Locate the cell with the specified text and output its (X, Y) center coordinate. 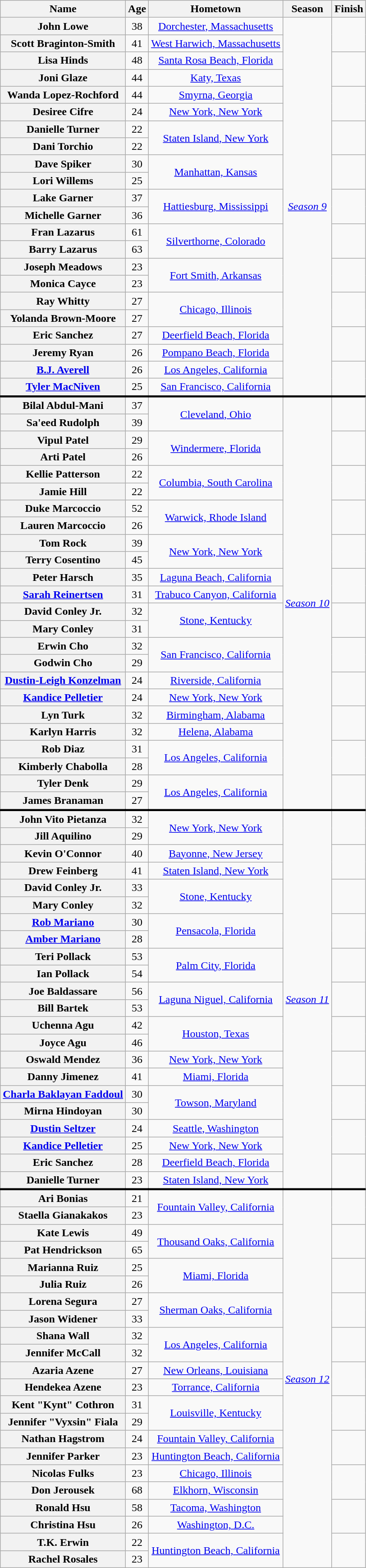
Don Jerousek (63, 1490)
Santa Rosa Beach, Florida (216, 60)
Tyler Denk (63, 784)
Fran Lazarus (63, 232)
Kimberly Chabolla (63, 766)
Mirna Hindoyan (63, 1111)
Windermere, Florida (216, 448)
Ari Bonias (63, 1198)
Sherman Oaks, California (216, 1310)
Pensacola, Florida (216, 931)
Season 10 (307, 603)
Julia Ruiz (63, 1284)
Azaria Azene (63, 1370)
Manhattan, Kansas (216, 172)
New Orleans, Louisiana (216, 1370)
Jason Widener (63, 1318)
Columbia, South Carolina (216, 482)
Smyrna, Georgia (216, 95)
Lauren Marcoccio (63, 526)
Wanda Lopez-Rochford (63, 95)
45 (137, 560)
Seattle, Washington (216, 1128)
Danny Jimenez (63, 1077)
Shana Wall (63, 1336)
Jennifer "Vyxsin" Fiala (63, 1422)
Drew Feinberg (63, 871)
Kevin O'Connor (63, 854)
Arti Patel (63, 457)
21 (137, 1198)
Towson, Maryland (216, 1103)
Katy, Texas (216, 78)
Amber Mariano (63, 939)
Yolanda Brown-Moore (63, 318)
Duke Marcoccio (63, 509)
Season (307, 9)
68 (137, 1490)
Oswald Mendez (63, 1060)
58 (137, 1508)
40 (137, 854)
42 (137, 1025)
Michelle Garner (63, 215)
Lorena Segura (63, 1301)
Hendekea Azene (63, 1387)
Pat Hendrickson (63, 1250)
Rachel Rosales (63, 1559)
Pompano Beach, Florida (216, 353)
38 (137, 26)
Torrance, California (216, 1387)
Karlyn Harris (63, 732)
Cleveland, Ohio (216, 414)
Terry Cosentino (63, 560)
Marianna Ruiz (63, 1267)
49 (137, 1233)
65 (137, 1250)
46 (137, 1042)
Joyce Agu (63, 1042)
Sarah Reinertsen (63, 594)
Washington, D.C. (216, 1525)
Christina Hsu (63, 1525)
Tacoma, Washington (216, 1508)
Palm City, Florida (216, 965)
Dorchester, Massachusetts (216, 26)
James Branaman (63, 801)
John Lowe (63, 26)
63 (137, 250)
Kent "Kynt" Cothron (63, 1405)
48 (137, 60)
Laguna Beach, California (216, 577)
Riverside, California (216, 680)
Dustin Seltzer (63, 1128)
Joe Baldassare (63, 991)
Jill Aquilino (63, 836)
West Harwich, Massachusetts (216, 43)
Erwin Cho (63, 646)
Season 11 (307, 999)
Lori Willems (63, 181)
Tom Rock (63, 543)
Elkhorn, Wisconsin (216, 1490)
56 (137, 991)
Charla Baklayan Faddoul (63, 1094)
Godwin Cho (63, 663)
Kate Lewis (63, 1233)
Jamie Hill (63, 492)
Nicolas Fulks (63, 1473)
Laguna Niguel, California (216, 999)
Vipul Patel (63, 440)
Bayonne, New Jersey (216, 854)
Dave Spiker (63, 163)
Jennifer McCall (63, 1353)
Barry Lazarus (63, 250)
Hattiesburg, Mississippi (216, 206)
61 (137, 232)
Rob Mariano (63, 922)
Helena, Alabama (216, 732)
Trabuco Canyon, California (216, 594)
Rob Diaz (63, 749)
Monica Cayce (63, 284)
Jennifer Parker (63, 1456)
Joni Glaze (63, 78)
Uchenna Agu (63, 1025)
T.K. Erwin (63, 1542)
Season 12 (307, 1378)
Silverthorne, Colorado (216, 241)
Lyn Turk (63, 714)
Lisa Hinds (63, 60)
Tyler MacNiven (63, 387)
B.J. Averell (63, 370)
Ian Pollack (63, 974)
Dustin-Leigh Konzelman (63, 680)
Ronald Hsu (63, 1508)
Birmingham, Alabama (216, 714)
Joseph Meadows (63, 267)
Season 9 (307, 207)
Hometown (216, 9)
Ray Whitty (63, 301)
Jeremy Ryan (63, 353)
Nathan Hagstrom (63, 1439)
Kellie Patterson (63, 474)
Fort Smith, Arkansas (216, 275)
John Vito Pietanza (63, 819)
Desiree Cifre (63, 112)
52 (137, 509)
Lake Garner (63, 198)
Bilal Abdul-Mani (63, 405)
Thousand Oaks, California (216, 1241)
Houston, Texas (216, 1034)
Dani Torchio (63, 146)
Peter Harsch (63, 577)
Warwick, Rhode Island (216, 517)
Staella Gianakakos (63, 1215)
Name (63, 9)
Age (137, 9)
Scott Braginton-Smith (63, 43)
Teri Pollack (63, 956)
Louisville, Kentucky (216, 1413)
35 (137, 577)
Bill Bartek (63, 1008)
Finish (349, 9)
54 (137, 974)
Sa'eed Rudolph (63, 422)
